Find where the given text appears and provide that cell's center as (x, y) coordinate. 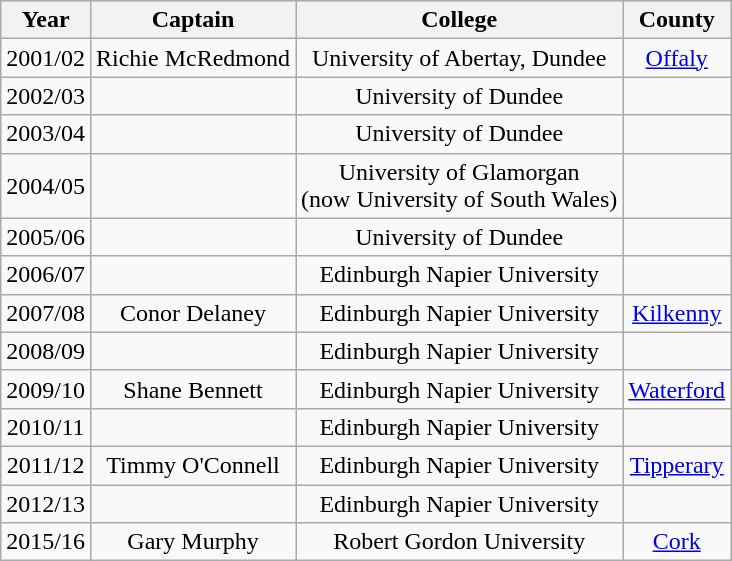
Conor Delaney (192, 313)
County (677, 20)
College (460, 20)
2004/05 (46, 186)
University of Abertay, Dundee (460, 58)
Robert Gordon University (460, 542)
2015/16 (46, 542)
Captain (192, 20)
Waterford (677, 389)
2003/04 (46, 134)
Tipperary (677, 465)
Gary Murphy (192, 542)
2005/06 (46, 237)
Richie McRedmond (192, 58)
Cork (677, 542)
Timmy O'Connell (192, 465)
2010/11 (46, 427)
Offaly (677, 58)
Shane Bennett (192, 389)
2008/09 (46, 351)
Kilkenny (677, 313)
2001/02 (46, 58)
2007/08 (46, 313)
University of Glamorgan(now University of South Wales) (460, 186)
2002/03 (46, 96)
2009/10 (46, 389)
2012/13 (46, 503)
2011/12 (46, 465)
Year (46, 20)
2006/07 (46, 275)
